Search for the cell housing the specified text and yield its (X, Y) center coordinate. 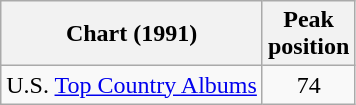
74 (308, 85)
Peakposition (308, 34)
U.S. Top Country Albums (132, 85)
Chart (1991) (132, 34)
